Determine the (x, y) coordinate at the center of the cell enclosing the given text.  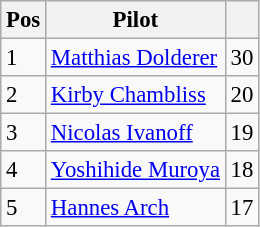
30 (242, 58)
5 (24, 208)
18 (242, 170)
19 (242, 133)
17 (242, 208)
Nicolas Ivanoff (136, 133)
20 (242, 95)
1 (24, 58)
2 (24, 95)
3 (24, 133)
4 (24, 170)
Kirby Chambliss (136, 95)
Pos (24, 20)
Pilot (136, 20)
Yoshihide Muroya (136, 170)
Hannes Arch (136, 208)
Matthias Dolderer (136, 58)
